Locate the cell with the specified text and output its (X, Y) center coordinate. 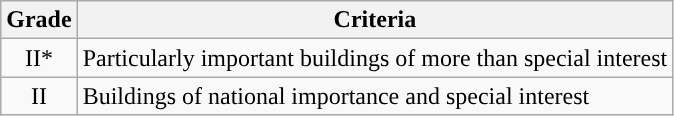
Criteria (375, 20)
II* (39, 58)
Particularly important buildings of more than special interest (375, 58)
II (39, 96)
Grade (39, 20)
Buildings of national importance and special interest (375, 96)
